Provide the [x, y] coordinate of the cell's center where the given text is located.  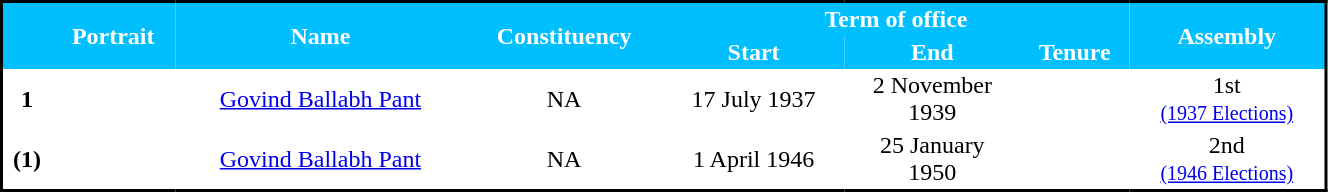
17 July 1937 [754, 99]
Start [754, 52]
Name [320, 36]
25 January1950 [932, 160]
2 November1939 [932, 99]
Tenure [1074, 52]
(1) [27, 160]
Constituency [564, 36]
End [932, 52]
1 [27, 99]
Assembly [1227, 36]
1st(1937 Elections) [1227, 99]
1 April 1946 [754, 160]
2nd(1946 Elections) [1227, 160]
Term of office [896, 19]
Portrait [113, 36]
